Provide the (x, y) coordinate of the cell's center where the given text is located.  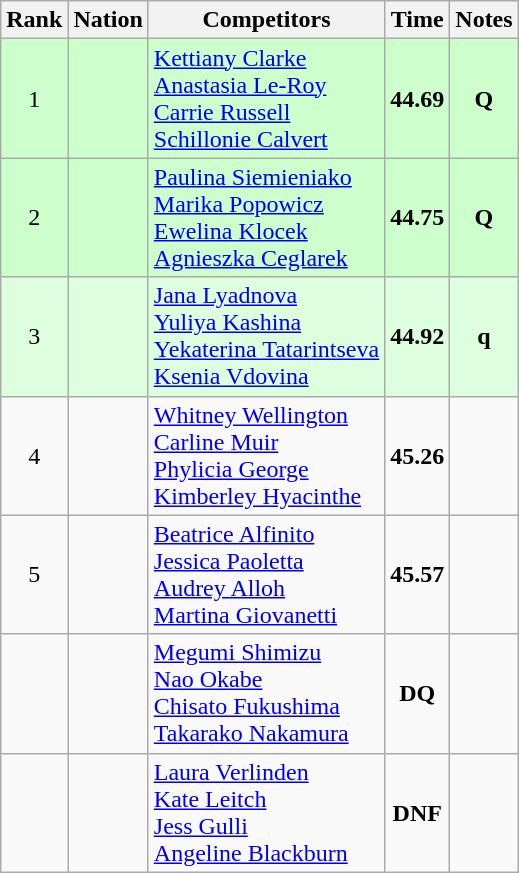
Paulina SiemieniakoMarika PopowiczEwelina KlocekAgnieszka Ceglarek (266, 218)
44.69 (418, 98)
1 (34, 98)
2 (34, 218)
Beatrice AlfinitoJessica PaolettaAudrey AllohMartina Giovanetti (266, 574)
Time (418, 20)
Whitney WellingtonCarline MuirPhylicia GeorgeKimberley Hyacinthe (266, 456)
44.92 (418, 336)
Laura VerlindenKate LeitchJess GulliAngeline Blackburn (266, 812)
45.26 (418, 456)
3 (34, 336)
q (484, 336)
DQ (418, 694)
Kettiany ClarkeAnastasia Le-RoyCarrie RussellSchillonie Calvert (266, 98)
45.57 (418, 574)
Competitors (266, 20)
Notes (484, 20)
Nation (108, 20)
Jana LyadnovaYuliya KashinaYekaterina TatarintsevaKsenia Vdovina (266, 336)
4 (34, 456)
DNF (418, 812)
5 (34, 574)
Megumi ShimizuNao OkabeChisato FukushimaTakarako Nakamura (266, 694)
Rank (34, 20)
44.75 (418, 218)
